Identify which cell holds the provided text, then report its (X, Y) central coordinate. 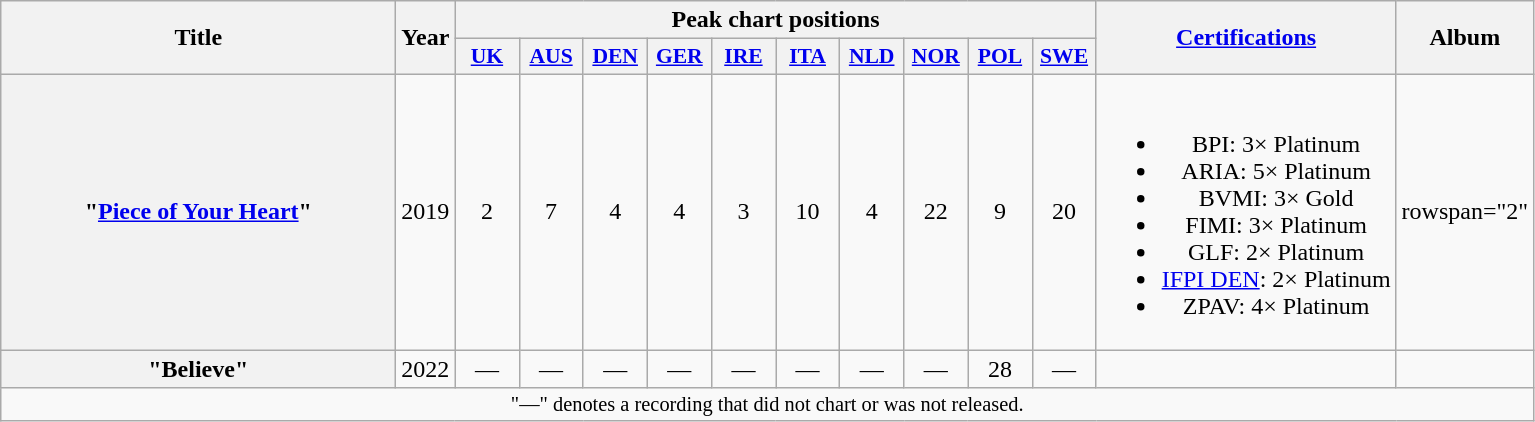
Title (198, 38)
"Believe" (198, 369)
GER (679, 57)
rowspan="2" (1465, 212)
7 (551, 212)
2022 (426, 369)
10 (808, 212)
20 (1064, 212)
"—" denotes a recording that did not chart or was not released. (768, 405)
9 (1000, 212)
"Piece of Your Heart" (198, 212)
3 (743, 212)
2 (487, 212)
BPI: 3× PlatinumARIA: 5× PlatinumBVMI: 3× GoldFIMI: 3× PlatinumGLF: 2× PlatinumIFPI DEN: 2× PlatinumZPAV: 4× Platinum (1246, 212)
22 (936, 212)
DEN (615, 57)
Year (426, 38)
Peak chart positions (776, 20)
AUS (551, 57)
IRE (743, 57)
SWE (1064, 57)
NLD (872, 57)
Album (1465, 38)
ITA (808, 57)
Certifications (1246, 38)
NOR (936, 57)
POL (1000, 57)
28 (1000, 369)
UK (487, 57)
2019 (426, 212)
